Capture the cell that displays the provided text and extract its [x, y] central coordinate. 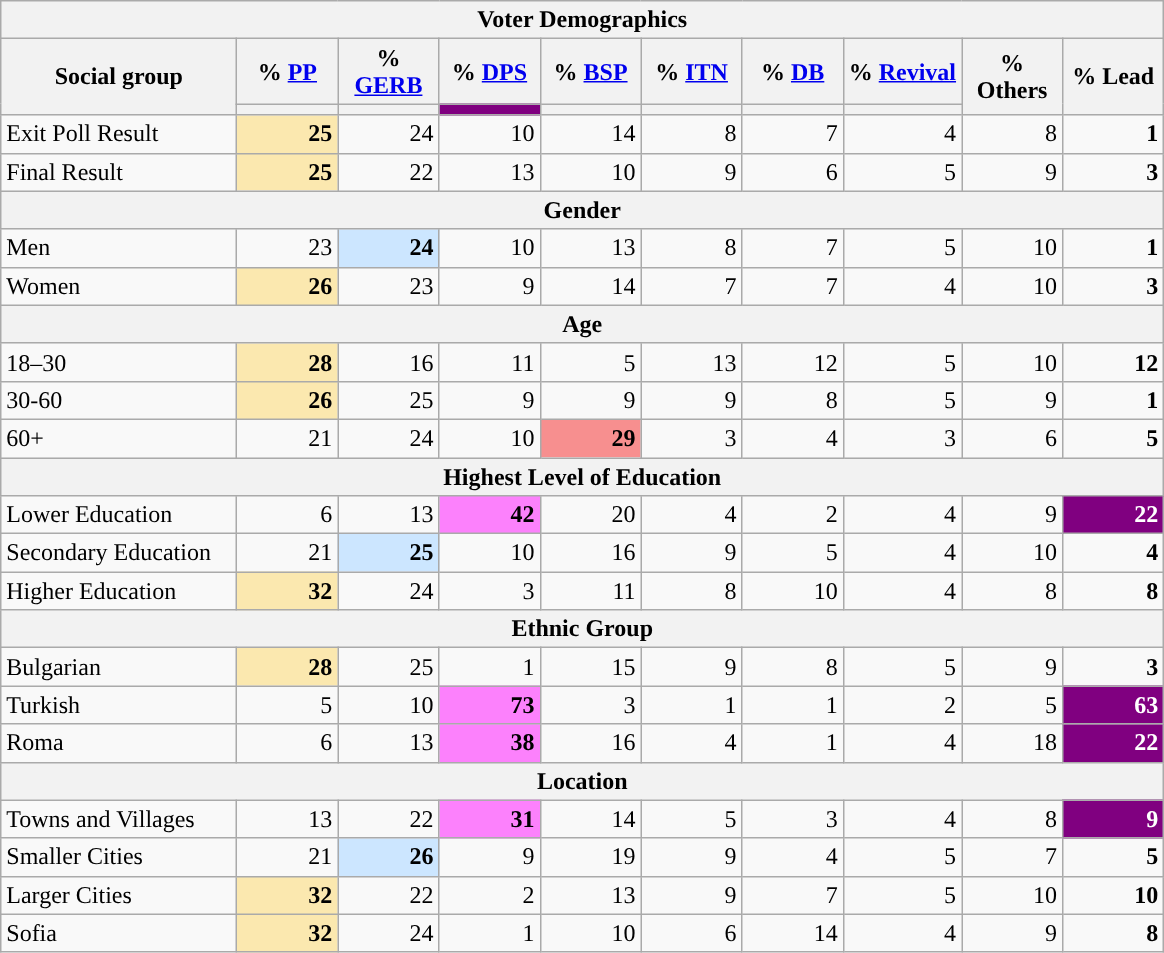
Exit Poll Result [119, 134]
Bulgarian [119, 667]
31 [490, 819]
29 [590, 438]
% DPS [490, 72]
Turkish [119, 705]
% Others [1012, 77]
Ethnic Group [582, 629]
Age [582, 324]
30-60 [119, 400]
Women [119, 286]
20 [590, 515]
Roma [119, 743]
60+ [119, 438]
Men [119, 248]
% Revival [902, 72]
38 [490, 743]
% GERB [388, 72]
63 [1114, 705]
73 [490, 705]
% BSP [590, 72]
Secondary Education [119, 553]
Higher Education [119, 591]
18 [1012, 743]
Location [582, 781]
Sofia [119, 933]
42 [490, 515]
Towns and Villages [119, 819]
% Lead [1114, 77]
Final Result [119, 172]
Highest Level of Education [582, 477]
% DB [792, 72]
19 [590, 857]
Larger Cities [119, 895]
15 [590, 667]
% ITN [692, 72]
Smaller Cities [119, 857]
Social group [119, 77]
Gender [582, 210]
Lower Education [119, 515]
Voter Demographics [582, 20]
% PP [288, 72]
18–30 [119, 362]
